Detect which cell encompasses the target text, then output its (x, y) center coordinate. 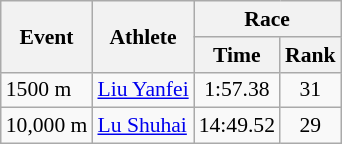
14:49.52 (237, 126)
Liu Yanfei (142, 90)
Race (268, 19)
Time (237, 55)
1500 m (47, 90)
Lu Shuhai (142, 126)
Event (47, 36)
Athlete (142, 36)
10,000 m (47, 126)
31 (310, 90)
1:57.38 (237, 90)
Rank (310, 55)
29 (310, 126)
